Pinpoint the cell where the given text exists, returning its (X, Y) midpoint coordinate. 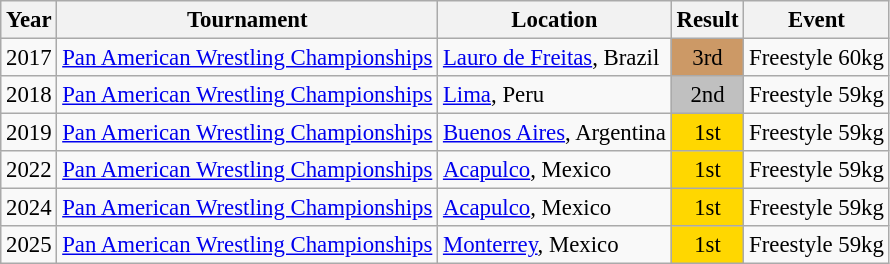
Freestyle 60kg (816, 58)
Lauro de Freitas, Brazil (555, 58)
Result (708, 20)
Year (29, 20)
2022 (29, 170)
2nd (708, 95)
Event (816, 20)
Buenos Aires, Argentina (555, 133)
2017 (29, 58)
Location (555, 20)
2018 (29, 95)
Tournament (248, 20)
3rd (708, 58)
2019 (29, 133)
Monterrey, Mexico (555, 245)
2025 (29, 245)
2024 (29, 208)
Lima, Peru (555, 95)
